Determine the (X, Y) coordinate at the center of the cell enclosing the given text.  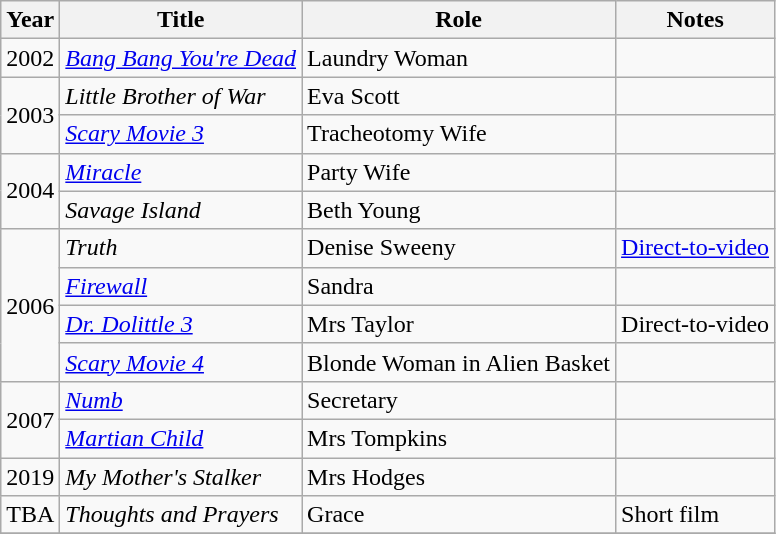
Sandra (459, 286)
Short film (696, 515)
Laundry Woman (459, 58)
Title (181, 20)
Year (30, 20)
Mrs Hodges (459, 477)
2006 (30, 305)
Savage Island (181, 210)
Numb (181, 400)
Scary Movie 3 (181, 134)
Secretary (459, 400)
Bang Bang You're Dead (181, 58)
Truth (181, 248)
2007 (30, 419)
2002 (30, 58)
Thoughts and Prayers (181, 515)
Notes (696, 20)
Martian Child (181, 438)
2003 (30, 115)
Blonde Woman in Alien Basket (459, 362)
My Mother's Stalker (181, 477)
TBA (30, 515)
Tracheotomy Wife (459, 134)
Miracle (181, 172)
2019 (30, 477)
Party Wife (459, 172)
Mrs Taylor (459, 324)
Dr. Dolittle 3 (181, 324)
Denise Sweeny (459, 248)
Scary Movie 4 (181, 362)
Grace (459, 515)
Beth Young (459, 210)
Mrs Tompkins (459, 438)
Role (459, 20)
2004 (30, 191)
Eva Scott (459, 96)
Little Brother of War (181, 96)
Firewall (181, 286)
